Identify which cell holds the provided text, then report its [x, y] central coordinate. 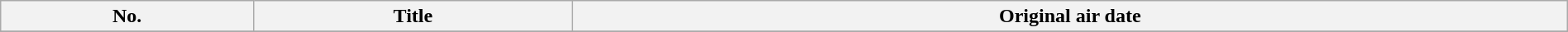
Original air date [1070, 16]
No. [127, 16]
Title [413, 16]
